From the cell containing the given text, extract its center point as (X, Y) coordinate. 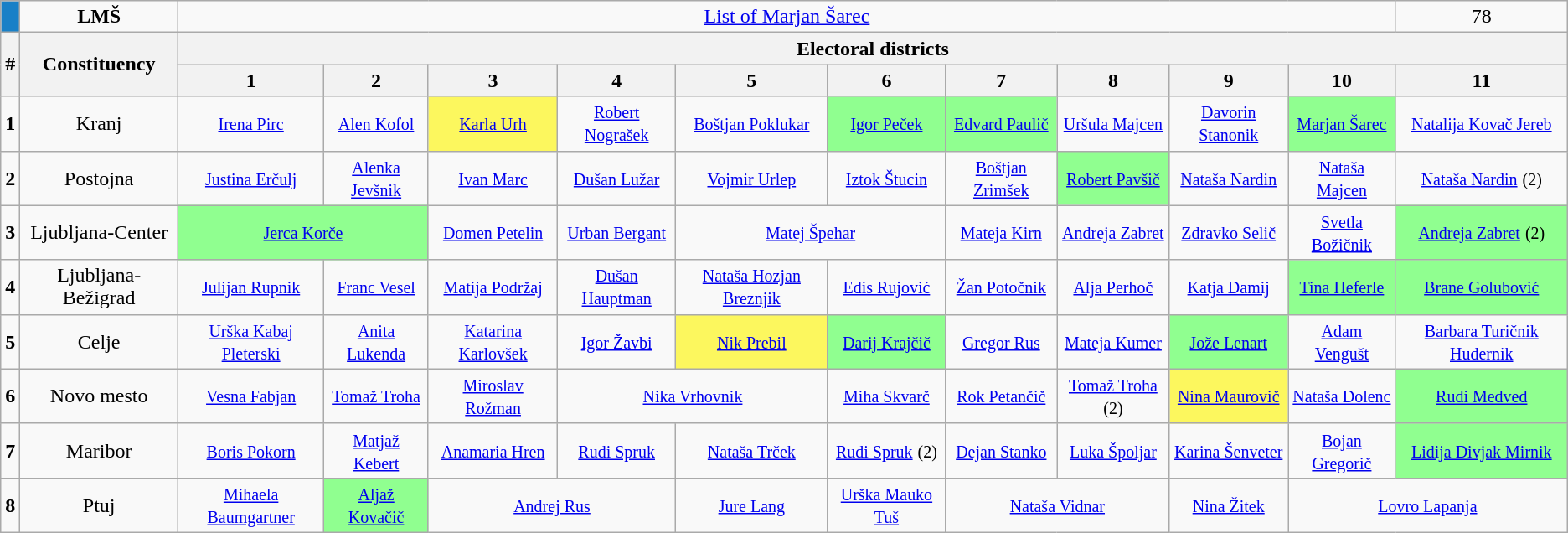
Katja Damij (1229, 287)
Julijan Rupnik (251, 287)
Žan Potočnik (1002, 287)
Rok Petančič (1002, 396)
Luka Špoljar (1113, 451)
Robert Nograšek (616, 124)
Lovro Lapanja (1428, 505)
Nataša Dolenc (1342, 396)
Boštjan Zrimšek (1002, 178)
Vojmir Urlep (752, 178)
Alenka Jevšnik (377, 178)
Nataša Nardin (2) (1481, 178)
Matija Podržaj (493, 287)
9 (1229, 80)
Jerca Korče (303, 233)
Karina Šenveter (1229, 451)
Lidija Divjak Mirnik (1481, 451)
Urban Bergant (616, 233)
Novo mesto (99, 396)
Uršula Majcen (1113, 124)
Nataša Trček (752, 451)
# (10, 65)
Robert Pavšič (1113, 178)
Igor Žavbi (616, 342)
Andreja Zabret (1113, 233)
Mateja Kumer (1113, 342)
10 (1342, 80)
Igor Peček (886, 124)
Brane Golubović (1481, 287)
Nataša Hozjan Breznjik (752, 287)
Barbara Turičnik Hudernik (1481, 342)
Gregor Rus (1002, 342)
Tomaž Troha (377, 396)
Nataša Vidnar (1057, 505)
Mateja Kirn (1002, 233)
Davorin Stanonik (1229, 124)
Boštjan Poklukar (752, 124)
Rudi Spruk (2) (886, 451)
Urška Mauko Tuš (886, 505)
Iztok Štucin (886, 178)
Aljaž Kovačič (377, 505)
Anamaria Hren (493, 451)
Maribor (99, 451)
Tina Heferle (1342, 287)
Nina Žitek (1229, 505)
Nataša Nardin (1229, 178)
Svetla Božičnik (1342, 233)
Miroslav Rožman (493, 396)
Andrej Rus (551, 505)
Nik Prebil (752, 342)
Zdravko Selič (1229, 233)
Marjan Šarec (1342, 124)
Kranj (99, 124)
Constituency (99, 65)
Natalija Kovač Jereb (1481, 124)
Ljubljana-Bežigrad (99, 287)
Matej Špehar (811, 233)
78 (1481, 17)
Anita Lukenda (377, 342)
Urška Kabaj Pleterski (251, 342)
Adam Vengušt (1342, 342)
Edvard Paulič (1002, 124)
Postojna (99, 178)
Edis Rujović (886, 287)
Domen Petelin (493, 233)
Alen Kofol (377, 124)
Vesna Fabjan (251, 396)
Boris Pokorn (251, 451)
Nataša Majcen (1342, 178)
Bojan Gregorič (1342, 451)
Tomaž Troha (2) (1113, 396)
Nina Maurovič (1229, 396)
Andreja Zabret (2) (1481, 233)
11 (1481, 80)
Ljubljana-Center (99, 233)
Nika Vrhovnik (693, 396)
List of Marjan Šarec (787, 17)
Rudi Medved (1481, 396)
Rudi Spruk (616, 451)
Darij Krajčič (886, 342)
Alja Perhoč (1113, 287)
Karla Urh (493, 124)
LMŠ (99, 17)
Dejan Stanko (1002, 451)
Mihaela Baumgartner (251, 505)
Justina Erčulj (251, 178)
Dušan Lužar (616, 178)
Matjaž Kebert (377, 451)
Dušan Hauptman (616, 287)
Ivan Marc (493, 178)
Jure Lang (752, 505)
Electoral districts (873, 49)
Irena Pirc (251, 124)
Miha Skvarč (886, 396)
Katarina Karlovšek (493, 342)
Jože Lenart (1229, 342)
Franc Vesel (377, 287)
Ptuj (99, 505)
Celje (99, 342)
